Return the [X, Y] coordinate for the center point of the cell that contains the specified text.  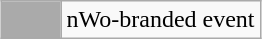
nWo-branded event [160, 20]
